Determine the (x, y) coordinate at the center of the cell enclosing the given text.  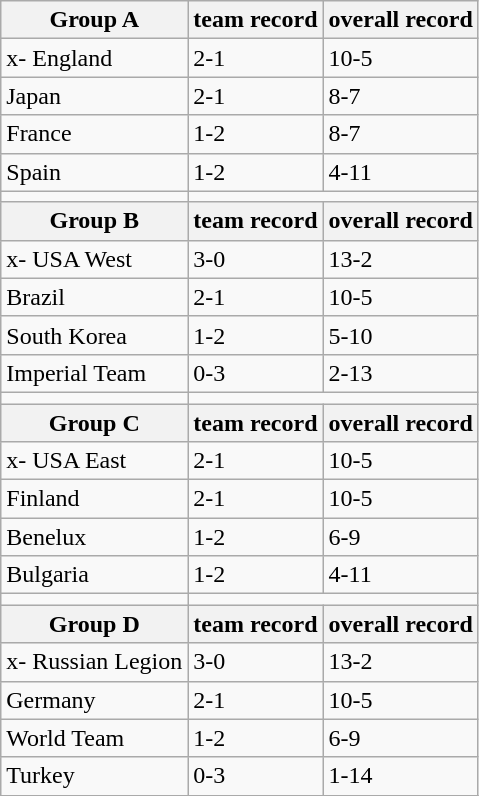
5-10 (400, 335)
Imperial Team (94, 373)
Group C (94, 423)
Brazil (94, 297)
x- USA West (94, 259)
Spain (94, 172)
Turkey (94, 776)
Group B (94, 221)
x- England (94, 58)
1-14 (400, 776)
Germany (94, 700)
x- USA East (94, 461)
x- Russian Legion (94, 662)
Group D (94, 624)
Benelux (94, 537)
Group A (94, 20)
France (94, 134)
World Team (94, 738)
Finland (94, 499)
Bulgaria (94, 575)
South Korea (94, 335)
Japan (94, 96)
2-13 (400, 373)
